Determine the (x, y) coordinate at the center of the cell enclosing the given text.  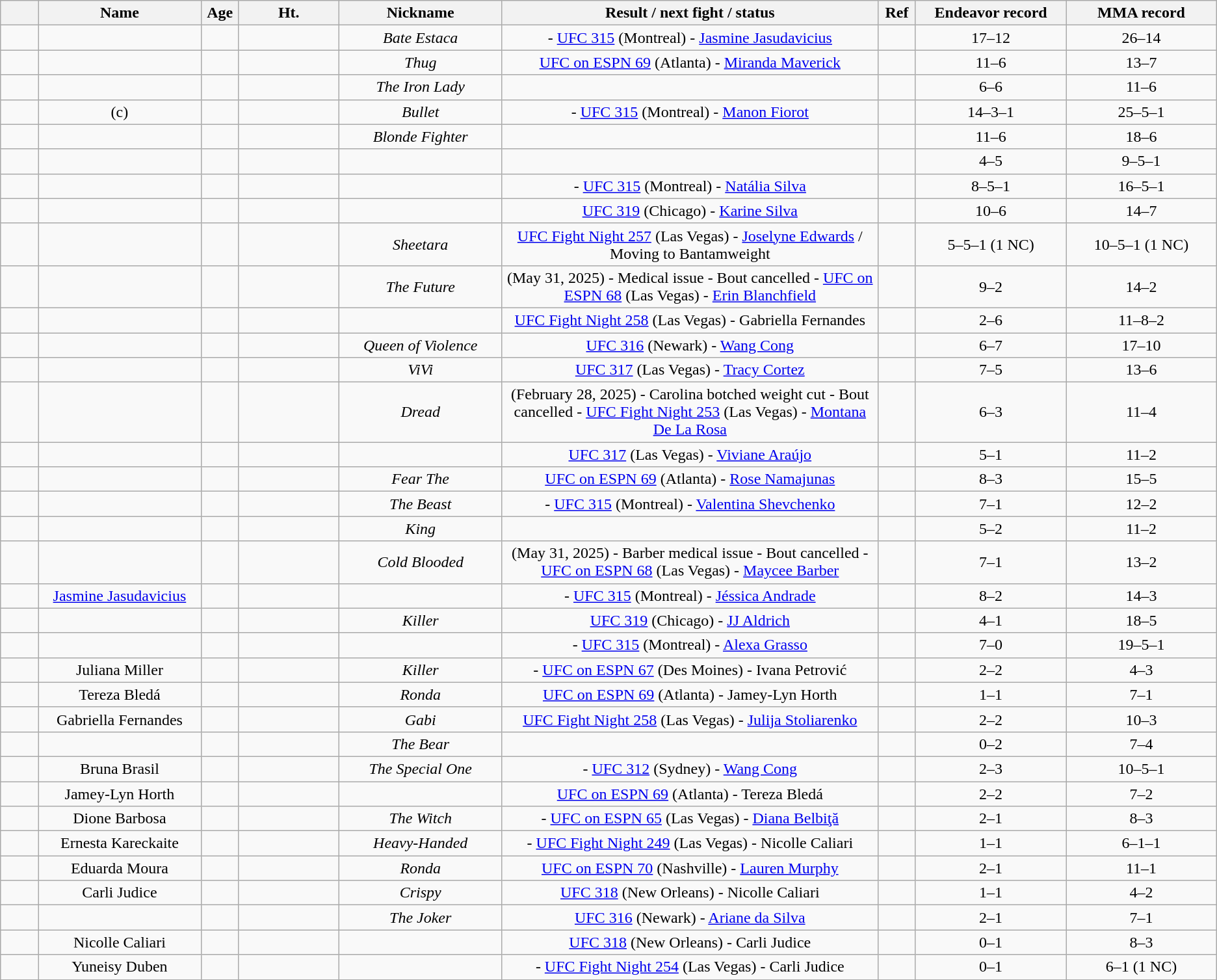
Yuneisy Duben (120, 967)
Thug (420, 62)
4–5 (991, 161)
16–5–1 (1142, 186)
8–2 (991, 596)
Blonde Fighter (420, 137)
Ernesta Kareckaite (120, 843)
ViVi (420, 370)
17–12 (991, 38)
- UFC 312 (Sydney) - Wang Cong (690, 769)
Nickname (420, 13)
The Iron Lady (420, 87)
UFC on ESPN 70 (Nashville) - Lauren Murphy (690, 868)
7–0 (991, 645)
Queen of Violence (420, 345)
The Witch (420, 819)
UFC on ESPN 69 (Atlanta) - Tereza Bledá (690, 794)
Jamey-Lyn Horth (120, 794)
11–8–2 (1142, 320)
10–5–1 (1 NC) (1142, 245)
2–3 (991, 769)
UFC 318 (New Orleans) - Nicolle Caliari (690, 893)
- UFC Fight Night 254 (Las Vegas) - Carli Judice (690, 967)
13–7 (1142, 62)
UFC 317 (Las Vegas) - Viviane Araújo (690, 455)
6–3 (991, 412)
Dione Barbosa (120, 819)
UFC Fight Night 258 (Las Vegas) - Gabriella Fernandes (690, 320)
- UFC Fight Night 249 (Las Vegas) - Nicolle Caliari (690, 843)
UFC on ESPN 69 (Atlanta) - Miranda Maverick (690, 62)
14–2 (1142, 286)
0–2 (991, 744)
Carli Judice (120, 893)
The Bear (420, 744)
- UFC 315 (Montreal) - Natália Silva (690, 186)
5–1 (991, 455)
- UFC on ESPN 65 (Las Vegas) - Diana Belbiţă (690, 819)
The Future (420, 286)
Juliana Miller (120, 670)
10–3 (1142, 719)
13–2 (1142, 562)
11–4 (1142, 412)
5–5–1 (1 NC) (991, 245)
25–5–1 (1142, 112)
Tereza Bledá (120, 695)
Bate Estaca (420, 38)
Gabriella Fernandes (120, 719)
Cold Blooded (420, 562)
Bullet (420, 112)
UFC 316 (Newark) - Ariane da Silva (690, 918)
Heavy-Handed (420, 843)
UFC 319 (Chicago) - JJ Aldrich (690, 620)
(May 31, 2025) - Medical issue - Bout cancelled - UFC on ESPN 68 (Las Vegas) - Erin Blanchfield (690, 286)
UFC 317 (Las Vegas) - Tracy Cortez (690, 370)
10–5–1 (1142, 769)
14–3 (1142, 596)
10–6 (991, 211)
UFC Fight Night 257 (Las Vegas) - Joselyne Edwards / Moving to Bantamweight (690, 245)
2–6 (991, 320)
4–3 (1142, 670)
6–1 (1 NC) (1142, 967)
- UFC 315 (Montreal) - Jéssica Andrade (690, 596)
4–1 (991, 620)
Sheetara (420, 245)
UFC 318 (New Orleans) - Carli Judice (690, 942)
Dread (420, 412)
(c) (120, 112)
14–3–1 (991, 112)
18–6 (1142, 137)
18–5 (1142, 620)
14–7 (1142, 211)
Jasmine Jasudavicius (120, 596)
9–2 (991, 286)
Bruna Brasil (120, 769)
Endeavor record (991, 13)
UFC 316 (Newark) - Wang Cong (690, 345)
UFC on ESPN 69 (Atlanta) - Jamey-Lyn Horth (690, 695)
UFC on ESPN 69 (Atlanta) - Rose Namajunas (690, 479)
Eduarda Moura (120, 868)
Ref (897, 13)
Gabi (420, 719)
- UFC on ESPN 67 (Des Moines) - Ivana Petrović (690, 670)
17–10 (1142, 345)
8–5–1 (991, 186)
MMA record (1142, 13)
Nicolle Caliari (120, 942)
13–6 (1142, 370)
UFC Fight Night 258 (Las Vegas) - Julija Stoliarenko (690, 719)
6–7 (991, 345)
26–14 (1142, 38)
The Beast (420, 504)
- UFC 315 (Montreal) - Valentina Shevchenko (690, 504)
The Special One (420, 769)
19–5–1 (1142, 645)
Crispy (420, 893)
Ht. (289, 13)
- UFC 315 (Montreal) - Jasmine Jasudavicius (690, 38)
(May 31, 2025) - Barber medical issue - Bout cancelled - UFC on ESPN 68 (Las Vegas) - Maycee Barber (690, 562)
The Joker (420, 918)
15–5 (1142, 479)
12–2 (1142, 504)
Result / next fight / status (690, 13)
11–1 (1142, 868)
7–4 (1142, 744)
4–2 (1142, 893)
7–5 (991, 370)
Age (220, 13)
5–2 (991, 529)
6–6 (991, 87)
- UFC 315 (Montreal) - Manon Fiorot (690, 112)
King (420, 529)
(February 28, 2025) - Carolina botched weight cut - Bout cancelled - UFC Fight Night 253 (Las Vegas) - Montana De La Rosa (690, 412)
Fear The (420, 479)
Name (120, 13)
6–1–1 (1142, 843)
- UFC 315 (Montreal) - Alexa Grasso (690, 645)
7–2 (1142, 794)
9–5–1 (1142, 161)
UFC 319 (Chicago) - Karine Silva (690, 211)
